Capture the cell that displays the provided text and extract its (X, Y) central coordinate. 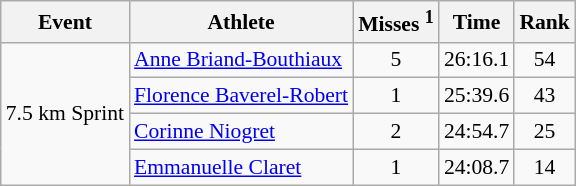
43 (544, 96)
7.5 km Sprint (65, 113)
Corinne Niogret (241, 132)
Athlete (241, 22)
25:39.6 (476, 96)
Anne Briand-Bouthiaux (241, 60)
Florence Baverel-Robert (241, 96)
5 (396, 60)
54 (544, 60)
Misses 1 (396, 22)
Time (476, 22)
24:08.7 (476, 167)
2 (396, 132)
25 (544, 132)
14 (544, 167)
Event (65, 22)
24:54.7 (476, 132)
Emmanuelle Claret (241, 167)
Rank (544, 22)
26:16.1 (476, 60)
